For the text-containing cell, return its midpoint in (X, Y) coordinate format. 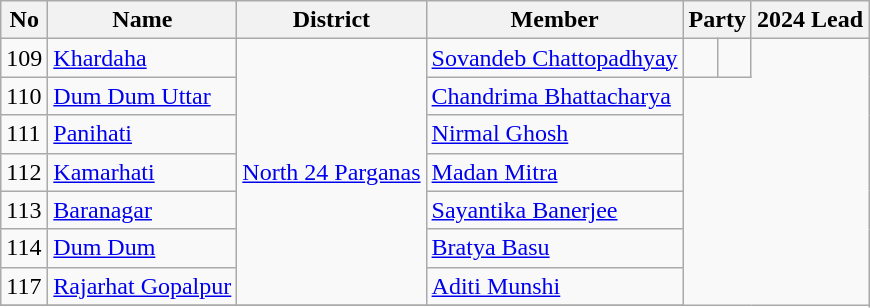
117 (24, 286)
113 (24, 210)
111 (24, 134)
110 (24, 96)
Dum Dum Uttar (142, 96)
Dum Dum (142, 248)
No (24, 20)
Party (717, 20)
Khardaha (142, 58)
Member (554, 20)
Kamarhati (142, 172)
Baranagar (142, 210)
District (332, 20)
Chandrima Bhattacharya (554, 96)
Rajarhat Gopalpur (142, 286)
109 (24, 58)
114 (24, 248)
North 24 Parganas (332, 172)
Madan Mitra (554, 172)
112 (24, 172)
Name (142, 20)
Bratya Basu (554, 248)
Sovandeb Chattopadhyay (554, 58)
2024 Lead (810, 20)
Nirmal Ghosh (554, 134)
Sayantika Banerjee (554, 210)
Panihati (142, 134)
Aditi Munshi (554, 286)
